Return the [X, Y] coordinate for the center point of the cell that contains the specified text.  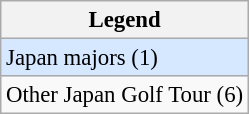
Legend [125, 20]
Japan majors (1) [125, 58]
Other Japan Golf Tour (6) [125, 95]
